Capture the cell that displays the provided text and extract its (X, Y) central coordinate. 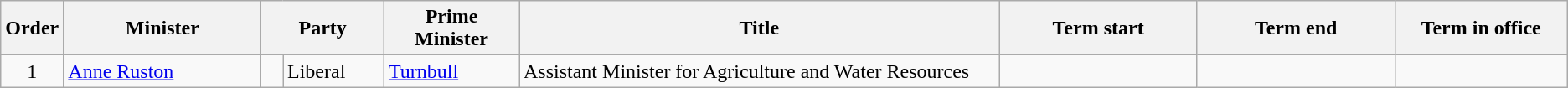
Term start (1098, 28)
Party (323, 28)
Prime Minister (451, 28)
Order (32, 28)
Assistant Minister for Agriculture and Water Resources (760, 71)
Turnbull (451, 71)
Term in office (1481, 28)
Liberal (333, 71)
Term end (1296, 28)
Title (760, 28)
Minister (162, 28)
1 (32, 71)
Anne Ruston (162, 71)
